Locate the cell with the specified text and output its (X, Y) center coordinate. 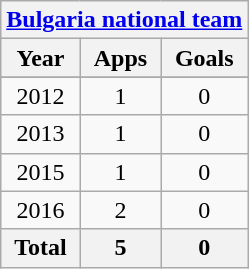
Total (40, 248)
2012 (40, 96)
2013 (40, 134)
Year (40, 58)
Bulgaria national team (124, 20)
2 (120, 210)
2015 (40, 172)
Apps (120, 58)
Goals (204, 58)
2016 (40, 210)
5 (120, 248)
